Capture the cell that displays the provided text and extract its (X, Y) central coordinate. 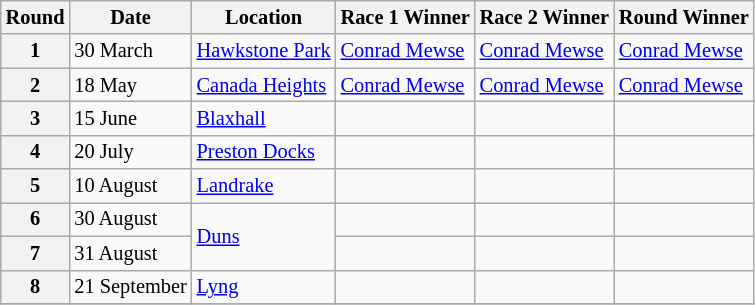
Race 2 Winner (544, 17)
30 August (130, 219)
1 (36, 51)
3 (36, 118)
2 (36, 85)
Round (36, 17)
4 (36, 152)
8 (36, 287)
18 May (130, 85)
Duns (264, 236)
21 September (130, 287)
15 June (130, 118)
31 August (130, 253)
Landrake (264, 186)
Race 1 Winner (406, 17)
20 July (130, 152)
Canada Heights (264, 85)
Blaxhall (264, 118)
Round Winner (684, 17)
7 (36, 253)
Lyng (264, 287)
Date (130, 17)
Hawkstone Park (264, 51)
Location (264, 17)
10 August (130, 186)
Preston Docks (264, 152)
6 (36, 219)
30 March (130, 51)
5 (36, 186)
